Provide the (X, Y) coordinate of the cell's center where the given text is located.  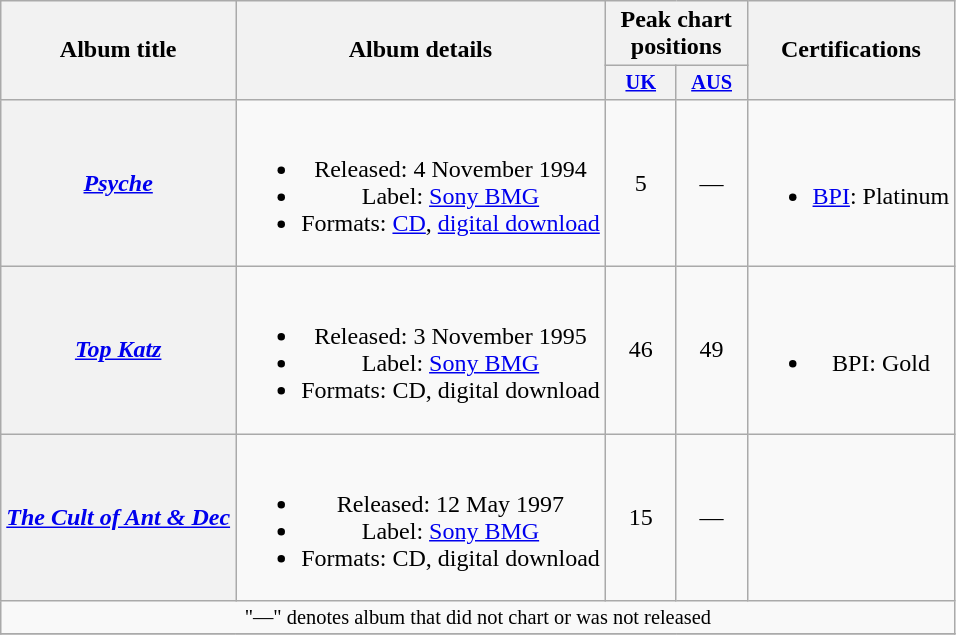
BPI: Platinum (851, 182)
Certifications (851, 50)
The Cult of Ant & Dec (118, 518)
"—" denotes album that did not chart or was not released (478, 618)
AUS (712, 83)
Peak chart positions (676, 34)
49 (712, 350)
Released: 12 May 1997Label: Sony BMGFormats: CD, digital download (421, 518)
5 (640, 182)
Psyche (118, 182)
UK (640, 83)
Top Katz (118, 350)
46 (640, 350)
Album details (421, 50)
BPI: Gold (851, 350)
Album title (118, 50)
15 (640, 518)
Released: 3 November 1995Label: Sony BMGFormats: CD, digital download (421, 350)
Released: 4 November 1994Label: Sony BMGFormats: CD, digital download (421, 182)
